Search for the cell housing the specified text and yield its [x, y] center coordinate. 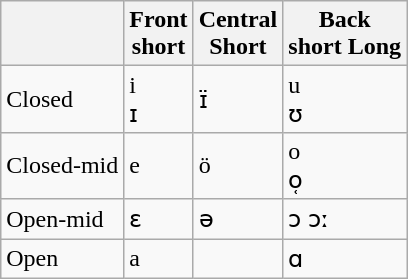
a [158, 258]
ɔ ɔː [345, 219]
ɛ [158, 219]
Closed [62, 100]
ə [238, 219]
ö [238, 166]
oo̜ [345, 166]
ɑ [345, 258]
e [158, 166]
Closed-mid [62, 166]
Frontshort [158, 34]
CentralShort [238, 34]
uʊ [345, 100]
Open-mid [62, 219]
Backshort Long [345, 34]
iɪ [158, 100]
Open [62, 258]
ɪ̈ [238, 100]
